Output the [x, y] coordinate of the center of the cell containing the given text.  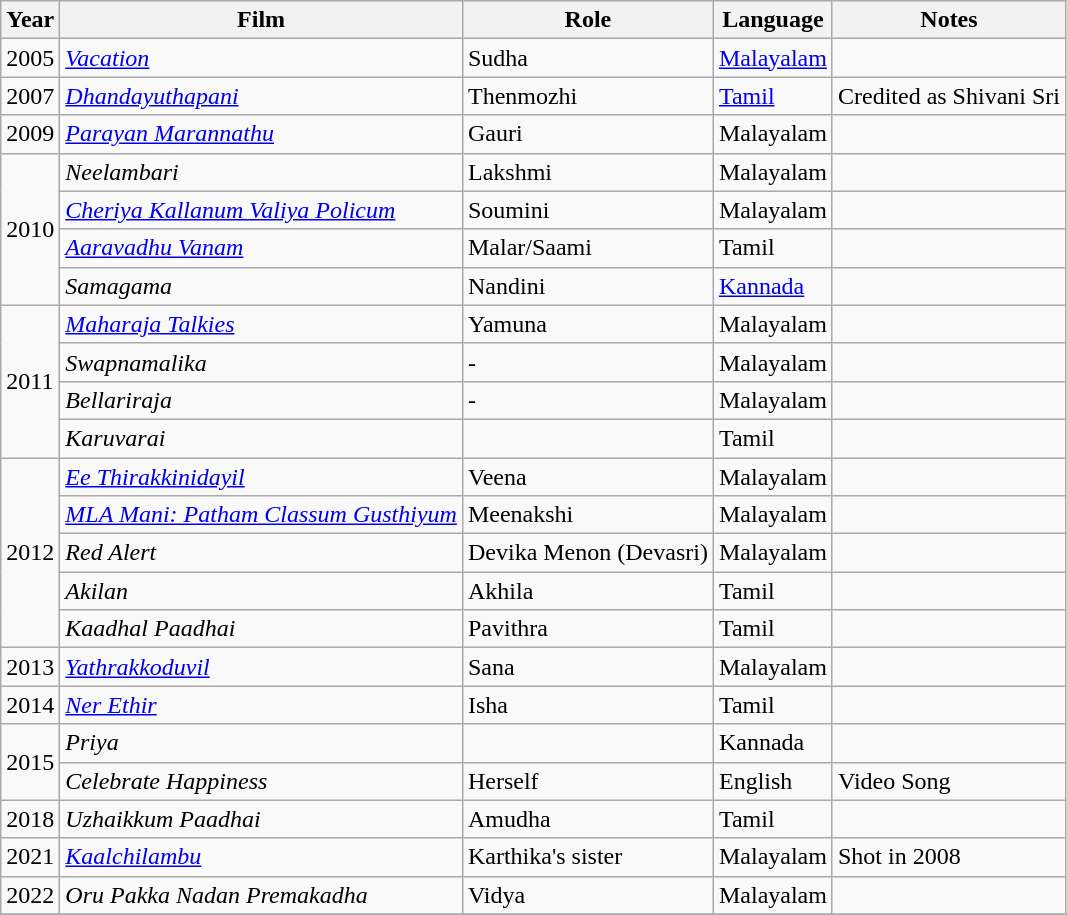
Bellariraja [262, 400]
Film [262, 20]
Vidya [588, 895]
Ee Thirakkinidayil [262, 477]
Samagama [262, 286]
Devika Menon (Devasri) [588, 553]
Uzhaikkum Paadhai [262, 819]
2022 [30, 895]
2018 [30, 819]
Sana [588, 667]
2007 [30, 96]
Credited as Shivani Sri [948, 96]
Aaravadhu Vanam [262, 248]
Vacation [262, 58]
Nandini [588, 286]
Parayan Marannathu [262, 134]
Shot in 2008 [948, 857]
Cheriya Kallanum Valiya Policum [262, 210]
Priya [262, 743]
Akilan [262, 591]
Neelambari [262, 172]
Isha [588, 705]
MLA Mani: Patham Classum Gusthiyum [262, 515]
Thenmozhi [588, 96]
Karuvarai [262, 438]
2011 [30, 381]
Herself [588, 781]
Ner Ethir [262, 705]
Akhila [588, 591]
Amudha [588, 819]
Malar/Saami [588, 248]
Red Alert [262, 553]
Pavithra [588, 629]
Veena [588, 477]
Sudha [588, 58]
Kaadhal Paadhai [262, 629]
Swapnamalika [262, 362]
Lakshmi [588, 172]
2005 [30, 58]
Year [30, 20]
2014 [30, 705]
Oru Pakka Nadan Premakadha [262, 895]
Celebrate Happiness [262, 781]
Gauri [588, 134]
Kaalchilambu [262, 857]
Karthika's sister [588, 857]
2009 [30, 134]
Language [772, 20]
Yathrakkoduvil [262, 667]
Soumini [588, 210]
Yamuna [588, 324]
2012 [30, 553]
2010 [30, 229]
Meenakshi [588, 515]
English [772, 781]
2013 [30, 667]
2021 [30, 857]
Dhandayuthapani [262, 96]
2015 [30, 762]
Maharaja Talkies [262, 324]
Video Song [948, 781]
Notes [948, 20]
Role [588, 20]
